Find where the given text appears and provide that cell's center as (x, y) coordinate. 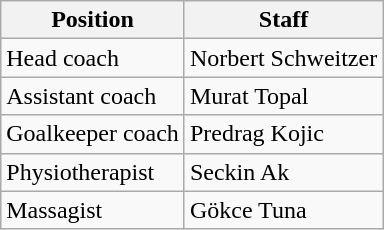
Assistant coach (93, 96)
Predrag Kojic (283, 134)
Gökce Tuna (283, 210)
Massagist (93, 210)
Physiotherapist (93, 172)
Position (93, 20)
Goalkeeper coach (93, 134)
Norbert Schweitzer (283, 58)
Head coach (93, 58)
Seckin Ak (283, 172)
Staff (283, 20)
Murat Topal (283, 96)
